From the cell containing the given text, extract its center point as (X, Y) coordinate. 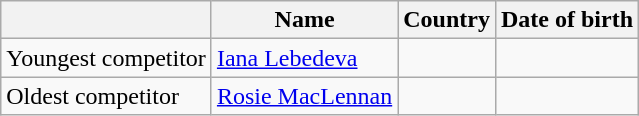
Name (304, 20)
Youngest competitor (106, 58)
Date of birth (566, 20)
Iana Lebedeva (304, 58)
Rosie MacLennan (304, 96)
Oldest competitor (106, 96)
Country (447, 20)
